Search for the cell housing the specified text and yield its [X, Y] center coordinate. 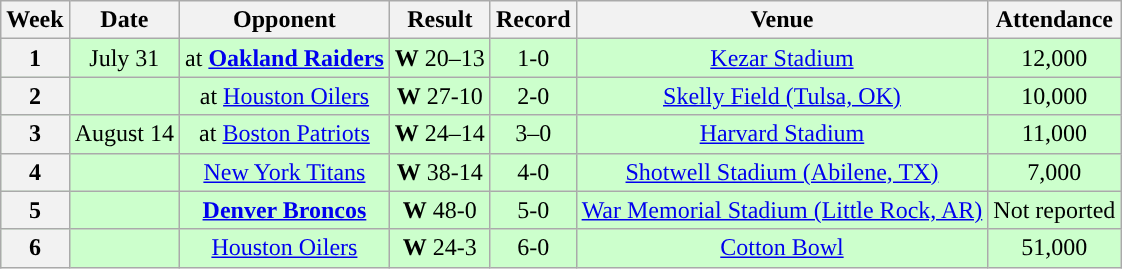
7,000 [1054, 172]
War Memorial Stadium (Little Rock, AR) [782, 210]
W 38-14 [440, 172]
Not reported [1054, 210]
6 [35, 248]
5-0 [533, 210]
at Oakland Raiders [285, 58]
Opponent [285, 20]
4 [35, 172]
Houston Oilers [285, 248]
W 27-10 [440, 96]
at Boston Patriots [285, 134]
W 48-0 [440, 210]
10,000 [1054, 96]
Cotton Bowl [782, 248]
New York Titans [285, 172]
12,000 [1054, 58]
6-0 [533, 248]
2 [35, 96]
Attendance [1054, 20]
5 [35, 210]
W 24-3 [440, 248]
July 31 [124, 58]
Record [533, 20]
Denver Broncos [285, 210]
1-0 [533, 58]
11,000 [1054, 134]
1 [35, 58]
Harvard Stadium [782, 134]
Kezar Stadium [782, 58]
W 20–13 [440, 58]
3 [35, 134]
Result [440, 20]
Shotwell Stadium (Abilene, TX) [782, 172]
2-0 [533, 96]
August 14 [124, 134]
Venue [782, 20]
4-0 [533, 172]
W 24–14 [440, 134]
51,000 [1054, 248]
Week [35, 20]
at Houston Oilers [285, 96]
3–0 [533, 134]
Skelly Field (Tulsa, OK) [782, 96]
Date [124, 20]
